Capture the cell that displays the provided text and extract its [x, y] central coordinate. 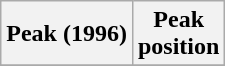
Peak (1996) [67, 34]
Peakposition [178, 34]
